Determine the [X, Y] coordinate at the center of the cell enclosing the given text.  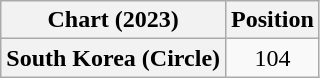
Position [273, 20]
South Korea (Circle) [114, 58]
104 [273, 58]
Chart (2023) [114, 20]
